Return [x, y] of the center of cell containing provided text 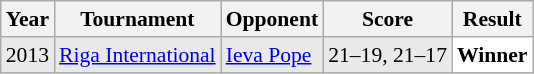
Tournament [138, 19]
Year [28, 19]
Ieva Pope [272, 55]
Score [388, 19]
Opponent [272, 19]
2013 [28, 55]
Riga International [138, 55]
Result [492, 19]
Winner [492, 55]
21–19, 21–17 [388, 55]
